Extract the (x, y) coordinate from the center of the cell holding the provided text.  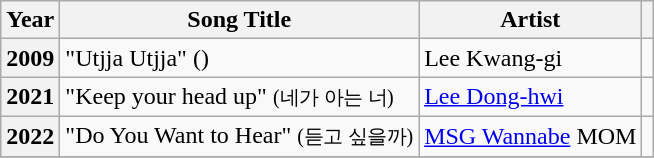
Year (30, 20)
MSG Wannabe MOM (530, 136)
2009 (30, 58)
Artist (530, 20)
"Keep your head up" (네가 아는 너) (240, 97)
Lee Kwang-gi (530, 58)
"Do You Want to Hear" (듣고 싶을까) (240, 136)
Song Title (240, 20)
Lee Dong-hwi (530, 97)
2021 (30, 97)
2022 (30, 136)
"Utjja Utjja" () (240, 58)
